Return the [x, y] coordinate for the center point of the cell that contains the specified text.  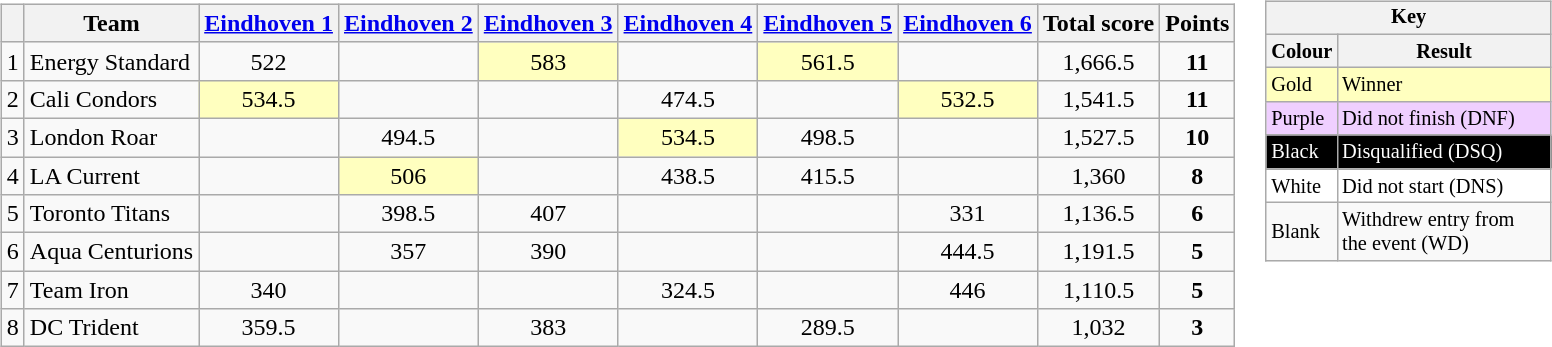
7 [12, 290]
583 [548, 61]
398.5 [408, 214]
498.5 [828, 137]
407 [548, 214]
Did not finish (DNF) [1444, 119]
Key [1408, 18]
Eindhoven 6 [968, 23]
Team Iron [111, 290]
390 [548, 252]
Eindhoven 3 [548, 23]
1 [12, 61]
Result [1444, 51]
1,136.5 [1098, 214]
1,191.5 [1098, 252]
Eindhoven 2 [408, 23]
Eindhoven 5 [828, 23]
446 [968, 290]
444.5 [968, 252]
Cali Condors [111, 99]
London Roar [111, 137]
1,110.5 [1098, 290]
561.5 [828, 61]
415.5 [828, 175]
289.5 [828, 328]
10 [1198, 137]
Points [1198, 23]
331 [968, 214]
522 [269, 61]
Did not start (DNS) [1444, 186]
438.5 [688, 175]
Colour [1302, 51]
Toronto Titans [111, 214]
Blank [1302, 232]
DC Trident [111, 328]
340 [269, 290]
324.5 [688, 290]
1,032 [1098, 328]
1,541.5 [1098, 99]
1,527.5 [1098, 137]
359.5 [269, 328]
Winner [1444, 85]
506 [408, 175]
Disqualified (DSQ) [1444, 152]
494.5 [408, 137]
Team [111, 23]
1,666.5 [1098, 61]
532.5 [968, 99]
4 [12, 175]
White [1302, 186]
Aqua Centurions [111, 252]
383 [548, 328]
2 [12, 99]
Black [1302, 152]
1,360 [1098, 175]
Purple [1302, 119]
Eindhoven 1 [269, 23]
474.5 [688, 99]
357 [408, 252]
Eindhoven 4 [688, 23]
Withdrew entry fromthe event (WD) [1444, 232]
Energy Standard [111, 61]
Gold [1302, 85]
Total score [1098, 23]
LA Current [111, 175]
